Pinpoint the cell where the given text exists, returning its (x, y) midpoint coordinate. 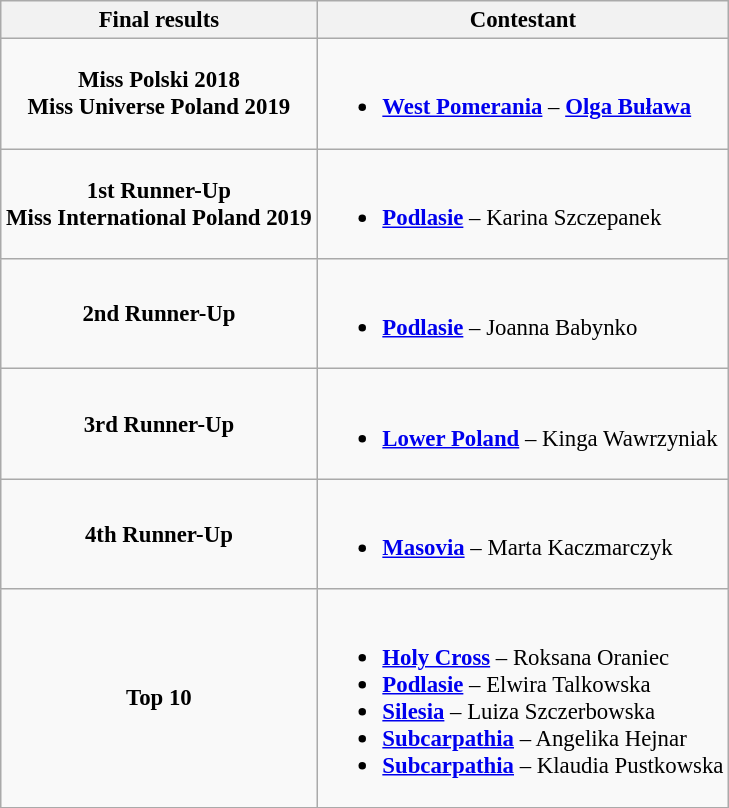
Miss Polski 2018Miss Universe Poland 2019 (159, 94)
Contestant (523, 20)
Podlasie – Joanna Babynko (523, 314)
2nd Runner-Up (159, 314)
3rd Runner-Up (159, 424)
Masovia – Marta Kaczmarczyk (523, 534)
Lower Poland – Kinga Wawrzyniak (523, 424)
Top 10 (159, 698)
4th Runner-Up (159, 534)
Podlasie – Karina Szczepanek (523, 204)
1st Runner-UpMiss International Poland 2019 (159, 204)
Final results (159, 20)
West Pomerania – Olga Buława (523, 94)
